Identify which cell holds the provided text, then report its (X, Y) central coordinate. 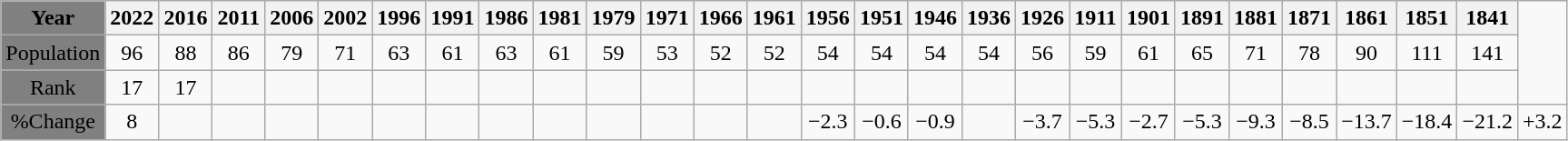
+3.2 (1542, 122)
−0.6 (881, 122)
1946 (935, 18)
−9.3 (1257, 122)
Population (53, 53)
−13.7 (1367, 122)
−3.7 (1042, 122)
65 (1202, 53)
2011 (239, 18)
1936 (990, 18)
1966 (721, 18)
86 (239, 53)
2022 (133, 18)
53 (666, 53)
1871 (1309, 18)
1891 (1202, 18)
56 (1042, 53)
−2.7 (1148, 122)
1981 (559, 18)
1861 (1367, 18)
−2.3 (828, 122)
111 (1427, 53)
1901 (1148, 18)
−0.9 (935, 122)
79 (292, 53)
1991 (452, 18)
%Change (53, 122)
1926 (1042, 18)
96 (133, 53)
1841 (1487, 18)
1881 (1257, 18)
−8.5 (1309, 122)
1911 (1096, 18)
78 (1309, 53)
1971 (666, 18)
141 (1487, 53)
88 (185, 53)
1996 (399, 18)
1956 (828, 18)
Year (53, 18)
2002 (345, 18)
−18.4 (1427, 122)
Rank (53, 87)
2006 (292, 18)
1986 (507, 18)
1951 (881, 18)
2016 (185, 18)
1851 (1427, 18)
8 (133, 122)
90 (1367, 53)
1979 (614, 18)
1961 (774, 18)
−21.2 (1487, 122)
